Find where the given text appears and provide that cell's center as [x, y] coordinate. 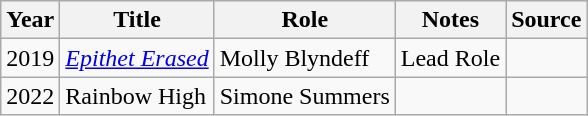
Molly Blyndeff [304, 58]
Rainbow High [137, 96]
Role [304, 20]
Notes [450, 20]
Epithet Erased [137, 58]
Source [546, 20]
Year [30, 20]
2019 [30, 58]
Lead Role [450, 58]
2022 [30, 96]
Title [137, 20]
Simone Summers [304, 96]
